Capture the cell that displays the provided text and extract its [x, y] central coordinate. 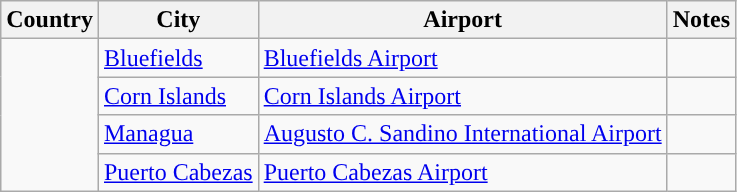
Airport [462, 20]
Augusto C. Sandino International Airport [462, 134]
Puerto Cabezas [178, 172]
Bluefields [178, 58]
Bluefields Airport [462, 58]
Corn Islands [178, 96]
Country [50, 20]
City [178, 20]
Notes [701, 20]
Corn Islands Airport [462, 96]
Managua [178, 134]
Puerto Cabezas Airport [462, 172]
